Identify which cell holds the provided text, then report its [X, Y] central coordinate. 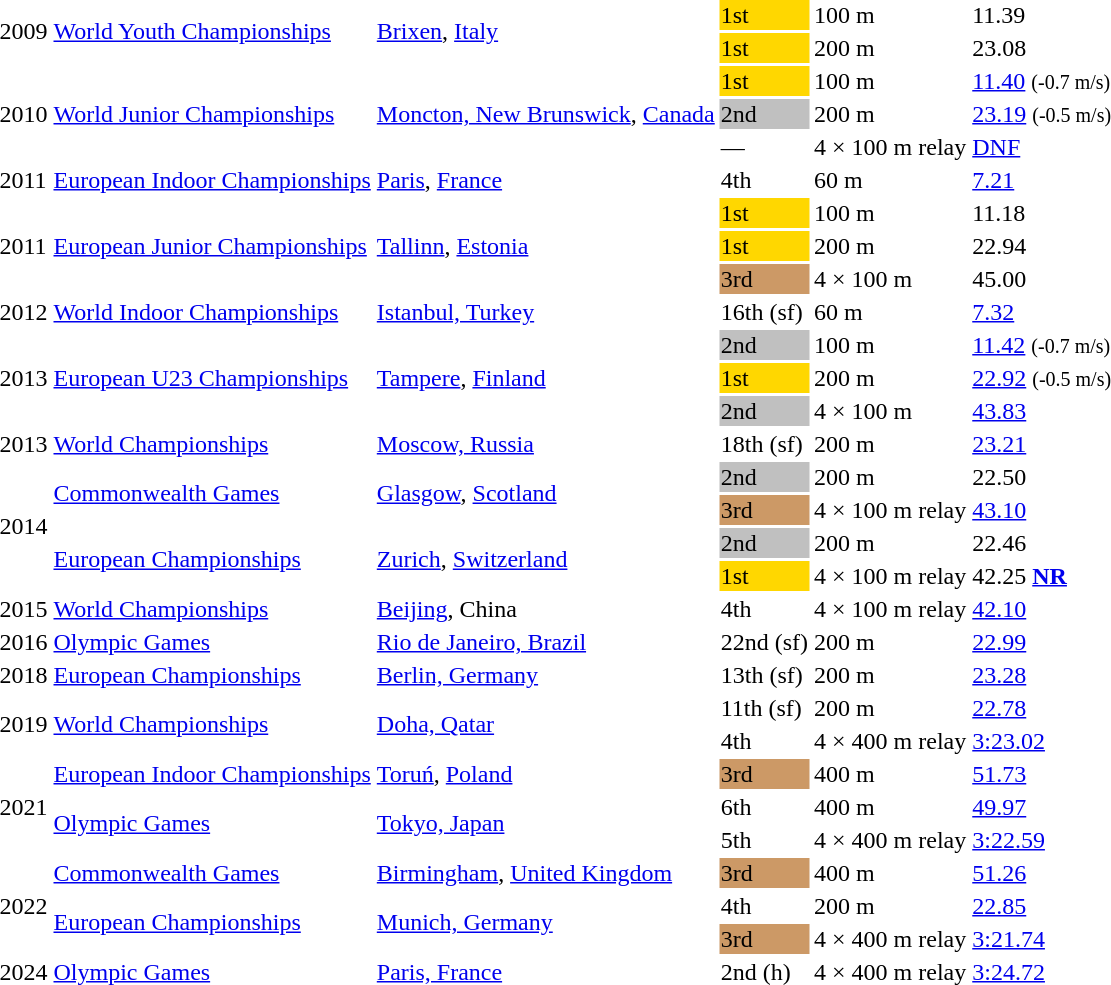
World Youth Championships [212, 32]
World Indoor Championships [212, 312]
5th [764, 840]
Tokyo, Japan [546, 824]
— [764, 147]
Istanbul, Turkey [546, 312]
18th (sf) [764, 444]
Munich, Germany [546, 922]
Berlin, Germany [546, 675]
Moscow, Russia [546, 444]
11th (sf) [764, 708]
European Junior Championships [212, 246]
6th [764, 807]
Beijing, China [546, 609]
Birmingham, United Kingdom [546, 873]
Zurich, Switzerland [546, 560]
Brixen, Italy [546, 32]
Glasgow, Scotland [546, 494]
World Junior Championships [212, 114]
Doha, Qatar [546, 724]
16th (sf) [764, 312]
European U23 Championships [212, 378]
13th (sf) [764, 675]
Rio de Janeiro, Brazil [546, 642]
Tampere, Finland [546, 378]
Moncton, New Brunswick, Canada [546, 114]
22nd (sf) [764, 642]
Paris, France [546, 180]
Toruń, Poland [546, 774]
Tallinn, Estonia [546, 246]
